Identify which cell holds the provided text, then report its (X, Y) central coordinate. 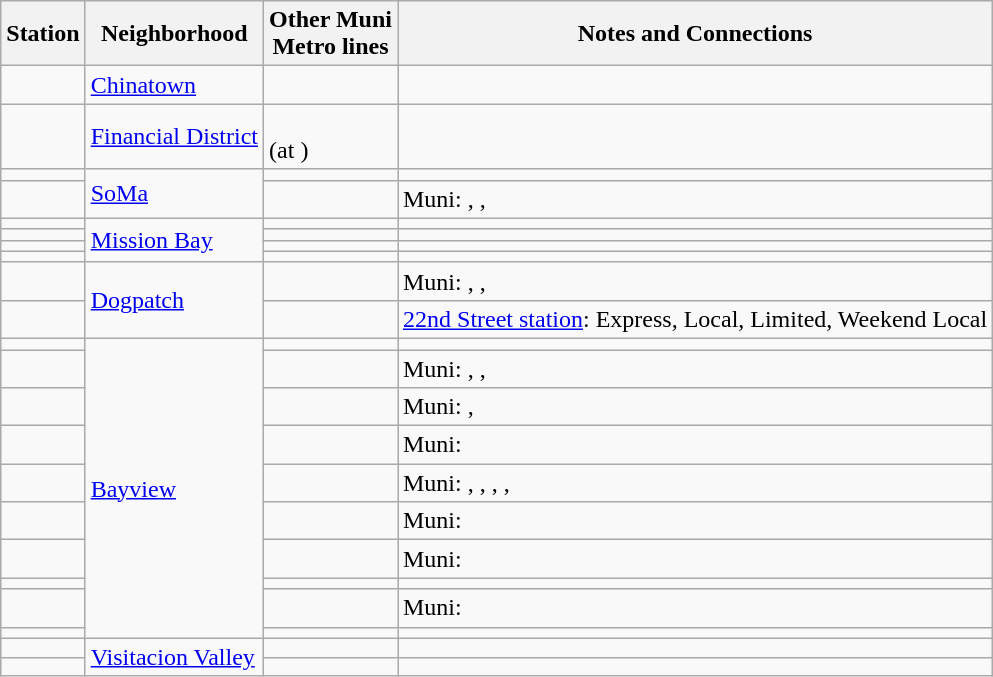
Chinatown (174, 85)
Muni: , (696, 407)
22nd Street station: Express, Local, Limited, Weekend Local (696, 319)
SoMa (174, 194)
Visitacion Valley (174, 657)
Muni: , , , , (696, 483)
Station (43, 34)
Notes and Connections (696, 34)
Other MuniMetro lines (331, 34)
Bayview (174, 488)
(at ) (331, 136)
Neighborhood (174, 34)
Dogpatch (174, 300)
Mission Bay (174, 240)
Financial District (174, 136)
